Scan for the cell matching the given text and deliver its (X, Y) coordinate at center. 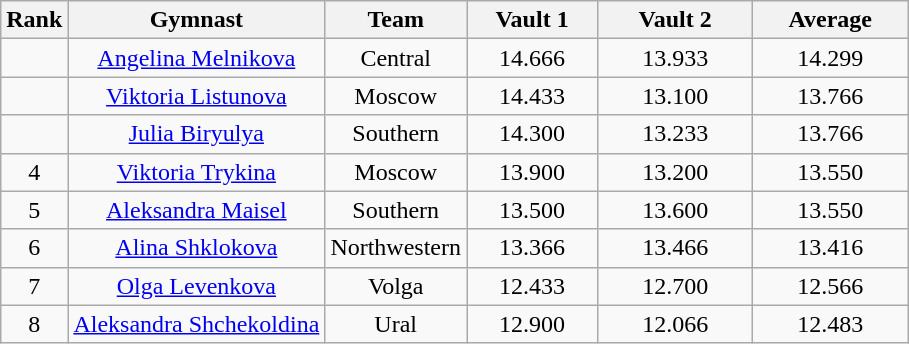
13.900 (532, 172)
Average (830, 20)
Aleksandra Maisel (196, 210)
12.700 (676, 286)
Volga (396, 286)
13.416 (830, 248)
Gymnast (196, 20)
13.233 (676, 134)
14.433 (532, 96)
Rank (34, 20)
5 (34, 210)
Vault 2 (676, 20)
12.900 (532, 324)
Olga Levenkova (196, 286)
12.066 (676, 324)
13.466 (676, 248)
Viktoria Listunova (196, 96)
14.300 (532, 134)
Ural (396, 324)
12.433 (532, 286)
13.933 (676, 58)
13.200 (676, 172)
Alina Shklokova (196, 248)
Central (396, 58)
12.566 (830, 286)
14.666 (532, 58)
Aleksandra Shchekoldina (196, 324)
Viktoria Trykina (196, 172)
Team (396, 20)
Julia Biryulya (196, 134)
13.366 (532, 248)
13.100 (676, 96)
6 (34, 248)
8 (34, 324)
14.299 (830, 58)
Northwestern (396, 248)
13.500 (532, 210)
7 (34, 286)
Angelina Melnikova (196, 58)
13.600 (676, 210)
12.483 (830, 324)
4 (34, 172)
Vault 1 (532, 20)
